Return [x, y] of the center of cell containing provided text 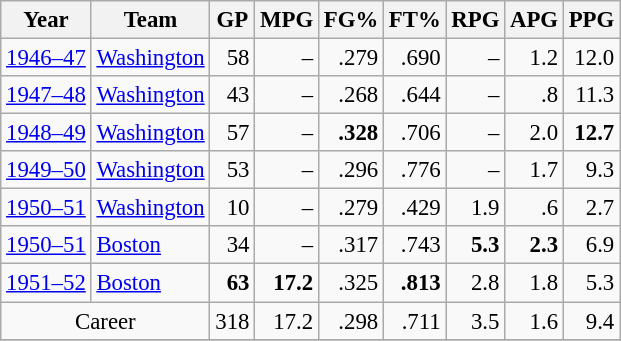
10 [232, 208]
.706 [414, 133]
.711 [414, 321]
.644 [414, 95]
.298 [350, 321]
RPG [476, 20]
.8 [534, 95]
9.3 [591, 170]
APG [534, 20]
1.2 [534, 58]
1.7 [534, 170]
.325 [350, 283]
1.8 [534, 283]
1951–52 [46, 283]
Year [46, 20]
2.7 [591, 208]
MPG [287, 20]
.268 [350, 95]
12.0 [591, 58]
.743 [414, 245]
FG% [350, 20]
53 [232, 170]
1946–47 [46, 58]
1948–49 [46, 133]
1.9 [476, 208]
2.3 [534, 245]
.813 [414, 283]
58 [232, 58]
.6 [534, 208]
1947–48 [46, 95]
FT% [414, 20]
11.3 [591, 95]
57 [232, 133]
Team [150, 20]
2.8 [476, 283]
34 [232, 245]
12.7 [591, 133]
43 [232, 95]
.429 [414, 208]
3.5 [476, 321]
1949–50 [46, 170]
6.9 [591, 245]
63 [232, 283]
PPG [591, 20]
2.0 [534, 133]
1.6 [534, 321]
318 [232, 321]
9.4 [591, 321]
.296 [350, 170]
.690 [414, 58]
.776 [414, 170]
Career [106, 321]
GP [232, 20]
.328 [350, 133]
.317 [350, 245]
